Extract the (x, y) coordinate from the center of the cell holding the provided text.  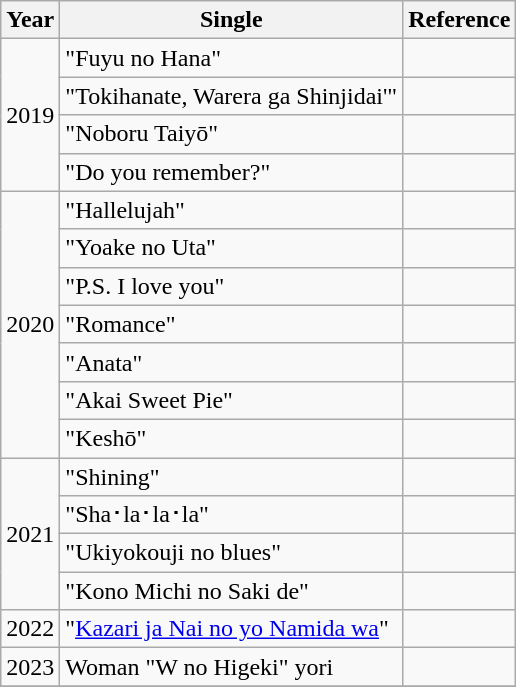
Year (30, 20)
"Sha･la･la･la" (232, 515)
"Do you remember?" (232, 172)
2022 (30, 629)
Reference (460, 20)
Woman "W no Higeki" yori (232, 667)
"Yoake no Uta" (232, 248)
"Hallelujah" (232, 210)
2021 (30, 534)
"Kono Michi no Saki de" (232, 591)
"Noboru Taiyō" (232, 134)
"Tokihanate, Warera ga Shinjidai'" (232, 96)
"Anata" (232, 362)
"Fuyu no Hana" (232, 58)
"P.S. I love you" (232, 286)
"Kazari ja Nai no yo Namida wa" (232, 629)
"Akai Sweet Pie" (232, 400)
"Shining" (232, 477)
"Romance" (232, 324)
2019 (30, 115)
"Ukiyokouji no blues" (232, 553)
2023 (30, 667)
"Keshō" (232, 438)
2020 (30, 324)
Single (232, 20)
